Capture the cell that displays the provided text and extract its [x, y] central coordinate. 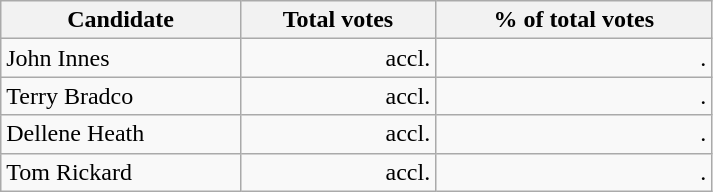
Tom Rickard [121, 172]
Total votes [338, 20]
John Innes [121, 58]
Dellene Heath [121, 134]
Terry Bradco [121, 96]
% of total votes [574, 20]
Candidate [121, 20]
